Return [x, y] of the center of cell containing provided text 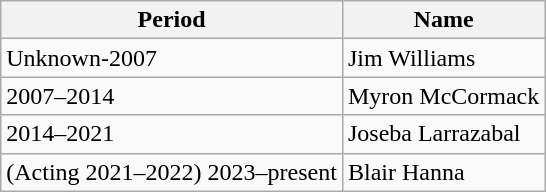
Joseba Larrazabal [443, 134]
Jim Williams [443, 58]
Blair Hanna [443, 172]
Unknown-2007 [172, 58]
Name [443, 20]
2014–2021 [172, 134]
2007–2014 [172, 96]
Myron McCormack [443, 96]
Period [172, 20]
(Acting 2021–2022) 2023–present [172, 172]
